Find where the given text appears and provide that cell's center as [x, y] coordinate. 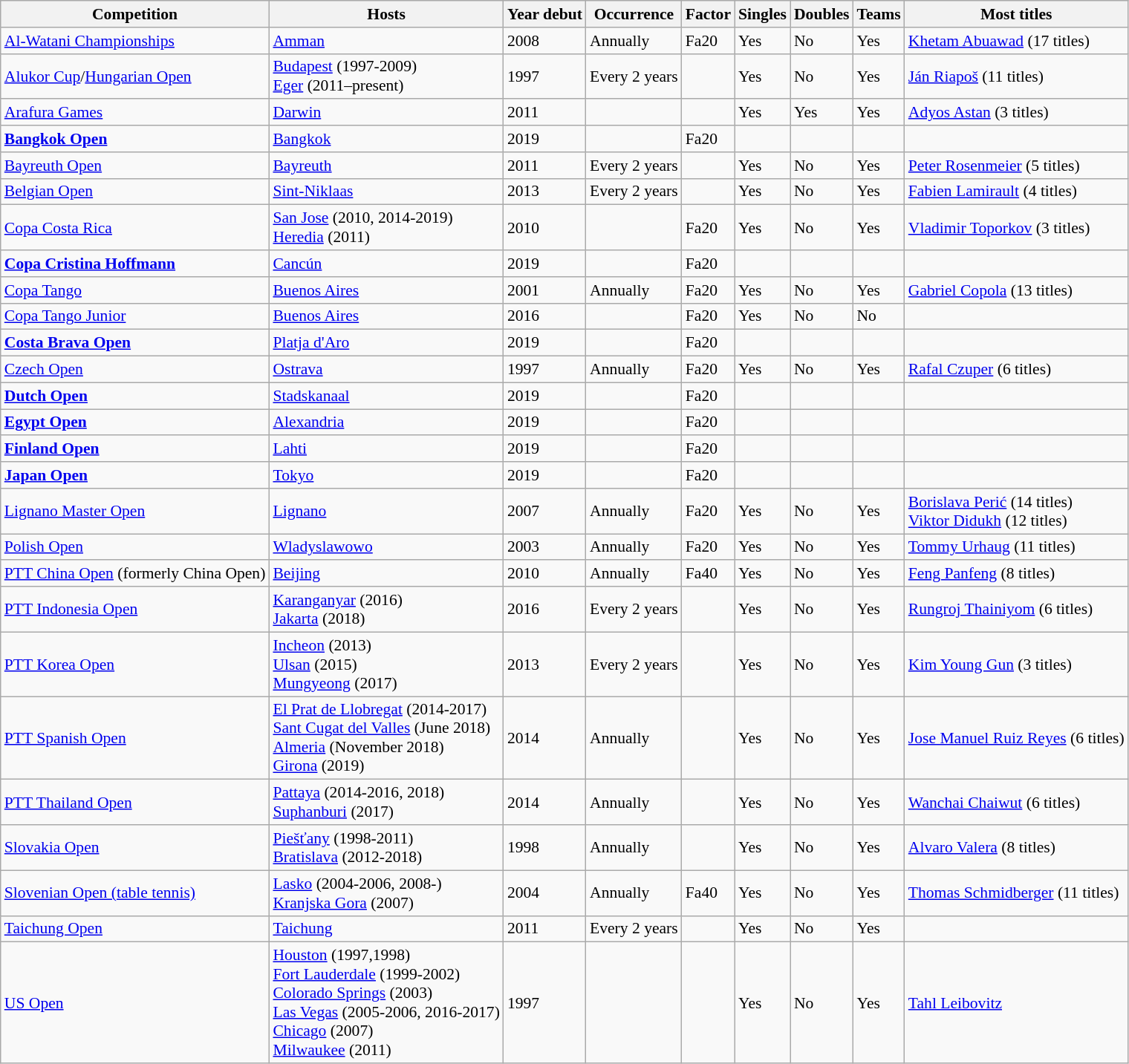
Alvaro Valera (8 titles) [1016, 848]
Borislava Perić (14 titles) Viktor Didukh (12 titles) [1016, 511]
Amman [386, 41]
El Prat de Llobregat (2014-2017) Sant Cugat del Valles (June 2018) Almeria (November 2018) Girona (2019) [386, 738]
Rafal Czuper (6 titles) [1016, 370]
Copa Cristina Hoffmann [135, 264]
Hosts [386, 14]
Copa Costa Rica [135, 227]
Competition [135, 14]
Egypt Open [135, 422]
Peter Rosenmeier (5 titles) [1016, 166]
Pattaya (2014-2016, 2018) Suphanburi (2017) [386, 802]
Copa Tango Junior [135, 316]
PTT Korea Open [135, 664]
Lasko (2004-2006, 2008-) Kranjska Gora (2007) [386, 892]
Al-Watani Championships [135, 41]
Rungroj Thainiyom (6 titles) [1016, 609]
Lignano [386, 511]
Alukor Cup/Hungarian Open [135, 76]
Bangkok Open [135, 139]
Dutch Open [135, 396]
Factor [709, 14]
Slovenian Open (table tennis) [135, 892]
Tokyo [386, 475]
PTT Thailand Open [135, 802]
San Jose (2010, 2014-2019) Heredia (2011) [386, 227]
Japan Open [135, 475]
Polish Open [135, 547]
Teams [878, 14]
PTT Spanish Open [135, 738]
Bangkok [386, 139]
Czech Open [135, 370]
Karanganyar (2016) Jakarta (2018) [386, 609]
Doubles [821, 14]
Ostrava [386, 370]
Bayreuth Open [135, 166]
Bayreuth [386, 166]
Taichung [386, 929]
1998 [545, 848]
Budapest (1997-2009) Eger (2011–present) [386, 76]
2003 [545, 547]
Stadskanaal [386, 396]
Alexandria [386, 422]
2007 [545, 511]
2001 [545, 290]
Occurrence [634, 14]
Taichung Open [135, 929]
Kim Young Gun (3 titles) [1016, 664]
Ján Riapoš (11 titles) [1016, 76]
Houston (1997,1998) Fort Lauderdale (1999-2002) Colorado Springs (2003) Las Vegas (2005-2006, 2016-2017) Chicago (2007) Milwaukee (2011) [386, 1002]
PTT Indonesia Open [135, 609]
Thomas Schmidberger (11 titles) [1016, 892]
Vladimir Toporkov (3 titles) [1016, 227]
Darwin [386, 113]
Costa Brava Open [135, 343]
Lignano Master Open [135, 511]
Finland Open [135, 449]
Arafura Games [135, 113]
Cancún [386, 264]
Khetam Abuawad (17 titles) [1016, 41]
Year debut [545, 14]
Gabriel Copola (13 titles) [1016, 290]
2004 [545, 892]
US Open [135, 1002]
Lahti [386, 449]
Slovakia Open [135, 848]
Platja d'Aro [386, 343]
Sint-Niklaas [386, 192]
Incheon (2013) Ulsan (2015) Mungyeong (2017) [386, 664]
Adyos Astan (3 titles) [1016, 113]
Piešťany (1998-2011) Bratislava (2012-2018) [386, 848]
Belgian Open [135, 192]
Singles [762, 14]
Most titles [1016, 14]
Wanchai Chaiwut (6 titles) [1016, 802]
Fabien Lamirault (4 titles) [1016, 192]
Feng Panfeng (8 titles) [1016, 574]
PTT China Open (formerly China Open) [135, 574]
Tommy Urhaug (11 titles) [1016, 547]
2008 [545, 41]
Jose Manuel Ruiz Reyes (6 titles) [1016, 738]
Tahl Leibovitz [1016, 1002]
Wladyslawowo [386, 547]
Beijing [386, 574]
Copa Tango [135, 290]
